Extract the [x, y] coordinate from the center of the cell holding the provided text.  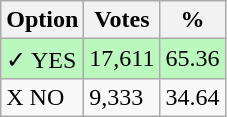
Option [42, 20]
% [192, 20]
34.64 [192, 97]
17,611 [122, 59]
9,333 [122, 97]
✓ YES [42, 59]
Votes [122, 20]
65.36 [192, 59]
X NO [42, 97]
